Determine the [x, y] coordinate at the center of the cell enclosing the given text.  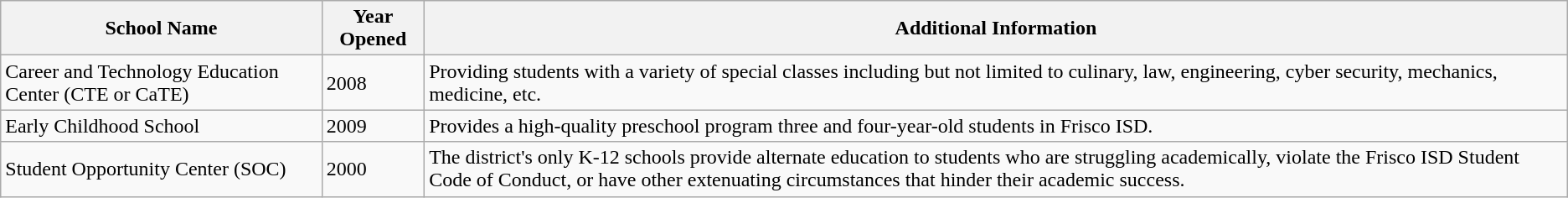
Provides a high-quality preschool program three and four-year-old students in Frisco ISD. [997, 126]
Student Opportunity Center (SOC) [161, 169]
2008 [374, 82]
Year Opened [374, 29]
2000 [374, 169]
Early Childhood School [161, 126]
School Name [161, 29]
Additional Information [997, 29]
Career and Technology Education Center (CTE or CaTE) [161, 82]
2009 [374, 126]
